Provide the (x, y) coordinate of the cell's center where the given text is located.  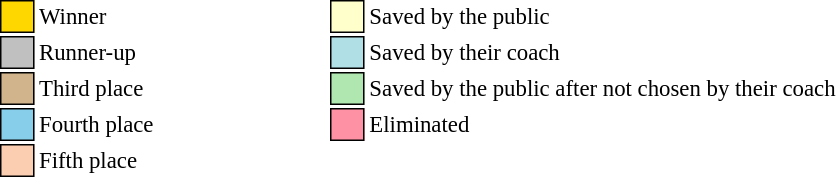
Runner-up (96, 52)
Fifth place (96, 160)
Third place (96, 88)
Winner (96, 16)
Fourth place (96, 124)
